From the cell containing the given text, extract its center point as (X, Y) coordinate. 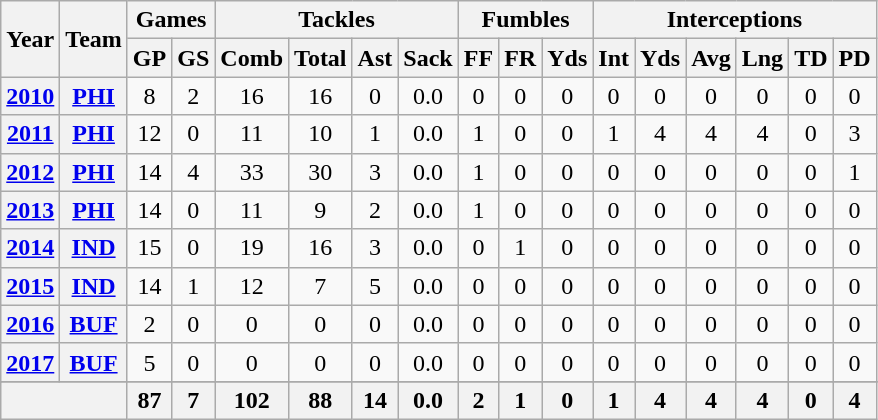
2013 (30, 210)
15 (149, 248)
30 (321, 172)
Sack (428, 58)
Comb (252, 58)
FR (520, 58)
2016 (30, 324)
Avg (712, 58)
102 (252, 400)
Total (321, 58)
Games (170, 20)
2010 (30, 96)
88 (321, 400)
10 (321, 134)
Year (30, 39)
Ast (375, 58)
19 (252, 248)
33 (252, 172)
Tackles (336, 20)
Team (94, 39)
2012 (30, 172)
GS (194, 58)
FF (478, 58)
87 (149, 400)
2017 (30, 362)
2015 (30, 286)
GP (149, 58)
Interceptions (734, 20)
Int (614, 58)
9 (321, 210)
8 (149, 96)
Fumbles (526, 20)
PD (854, 58)
2011 (30, 134)
Lng (762, 58)
TD (811, 58)
2014 (30, 248)
